Return [X, Y] of the center of cell containing provided text 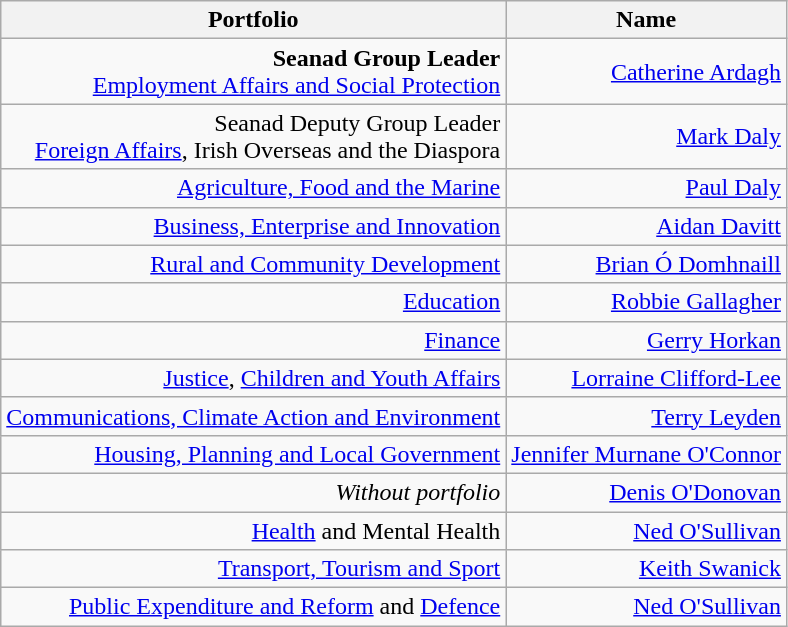
Seanad Deputy Group Leader Foreign Affairs, Irish Overseas and the Diaspora [254, 136]
Name [646, 20]
Housing, Planning and Local Government [254, 454]
Lorraine Clifford-Lee [646, 378]
Transport, Tourism and Sport [254, 569]
Without portfolio [254, 492]
Rural and Community Development [254, 264]
Health and Mental Health [254, 531]
Seanad Group LeaderEmployment Affairs and Social Protection [254, 72]
Portfolio [254, 20]
Mark Daly [646, 136]
Justice, Children and Youth Affairs [254, 378]
Gerry Horkan [646, 340]
Business, Enterprise and Innovation [254, 226]
Finance [254, 340]
Communications, Climate Action and Environment [254, 416]
Public Expenditure and Reform and Defence [254, 607]
Aidan Davitt [646, 226]
Robbie Gallagher [646, 302]
Keith Swanick [646, 569]
Denis O'Donovan [646, 492]
Jennifer Murnane O'Connor [646, 454]
Catherine Ardagh [646, 72]
Paul Daly [646, 188]
Agriculture, Food and the Marine [254, 188]
Education [254, 302]
Terry Leyden [646, 416]
Brian Ó Domhnaill [646, 264]
